Output the (X, Y) coordinate of the center of the cell containing the given text.  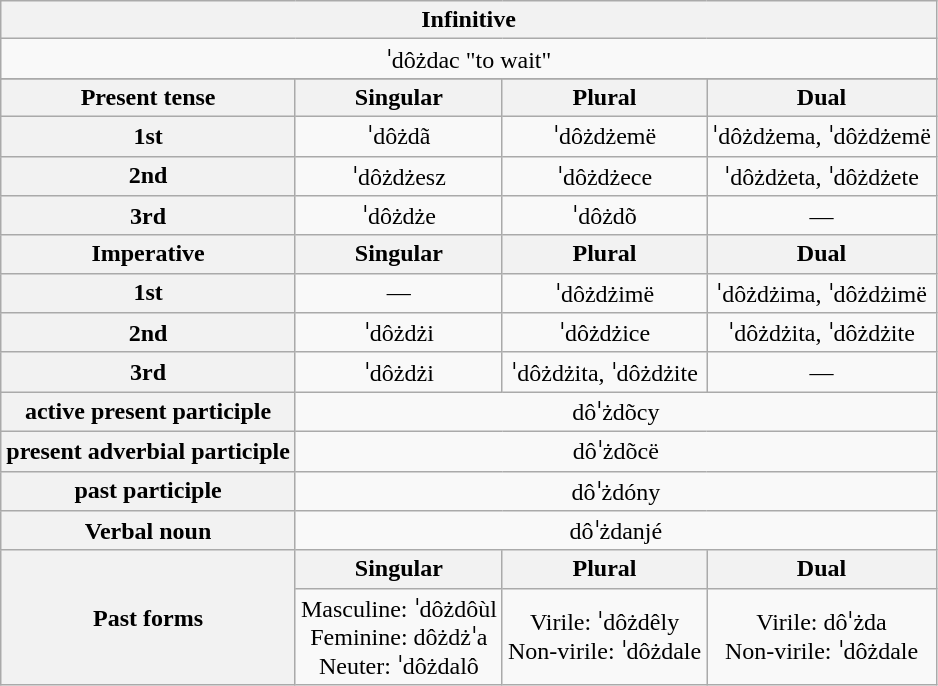
ˈdôżdżima, ˈdôżdżimë (822, 293)
past participle (148, 491)
ˈdôżdżeta, ˈdôżdżete (822, 176)
ˈdôżdżemë (604, 136)
Virile: ˈdôżdêlyNon-virile: ˈdôżdale (604, 636)
ˈdôżdże (398, 216)
ˈdôżdżice (604, 333)
ˈdôżdżece (604, 176)
present adverbial participle (148, 451)
dôˈżdõcë (616, 451)
ˈdôżdżema, ˈdôżdżemë (822, 136)
dôˈżdõcy (616, 412)
ˈdôżdã (398, 136)
Virile: dôˈżdaNon-virile: ˈdôżdale (822, 636)
Imperative (148, 254)
ˈdôżdżesz (398, 176)
ˈdôżdżimë (604, 293)
dôˈżdanjé (616, 531)
Masculine: ˈdôżdôùlFeminine: dôżdżˈaNeuter: ˈdôżdalô (398, 636)
Verbal noun (148, 531)
Infinitive (469, 20)
ˈdôżdac "to wait" (469, 59)
ˈdôżdõ (604, 216)
active present participle (148, 412)
Present tense (148, 97)
Past forms (148, 618)
dôˈżdóny (616, 491)
